Return (X, Y) of the center of cell containing provided text 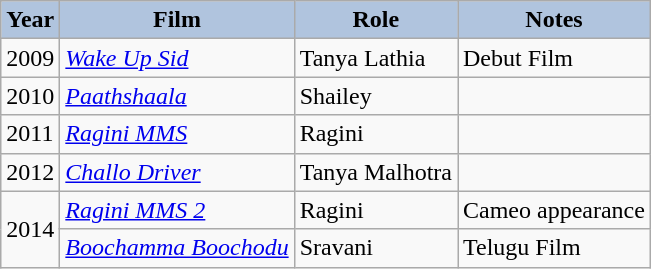
2010 (30, 96)
Year (30, 20)
2012 (30, 172)
2009 (30, 58)
Film (177, 20)
Telugu Film (554, 248)
2011 (30, 134)
Challo Driver (177, 172)
Wake Up Sid (177, 58)
Debut Film (554, 58)
Ragini MMS 2 (177, 210)
Sravani (376, 248)
Paathshaala (177, 96)
Boochamma Boochodu (177, 248)
Role (376, 20)
Tanya Malhotra (376, 172)
Notes (554, 20)
Ragini MMS (177, 134)
Shailey (376, 96)
Cameo appearance (554, 210)
Tanya Lathia (376, 58)
2014 (30, 229)
